Find where the given text appears and provide that cell's center as [x, y] coordinate. 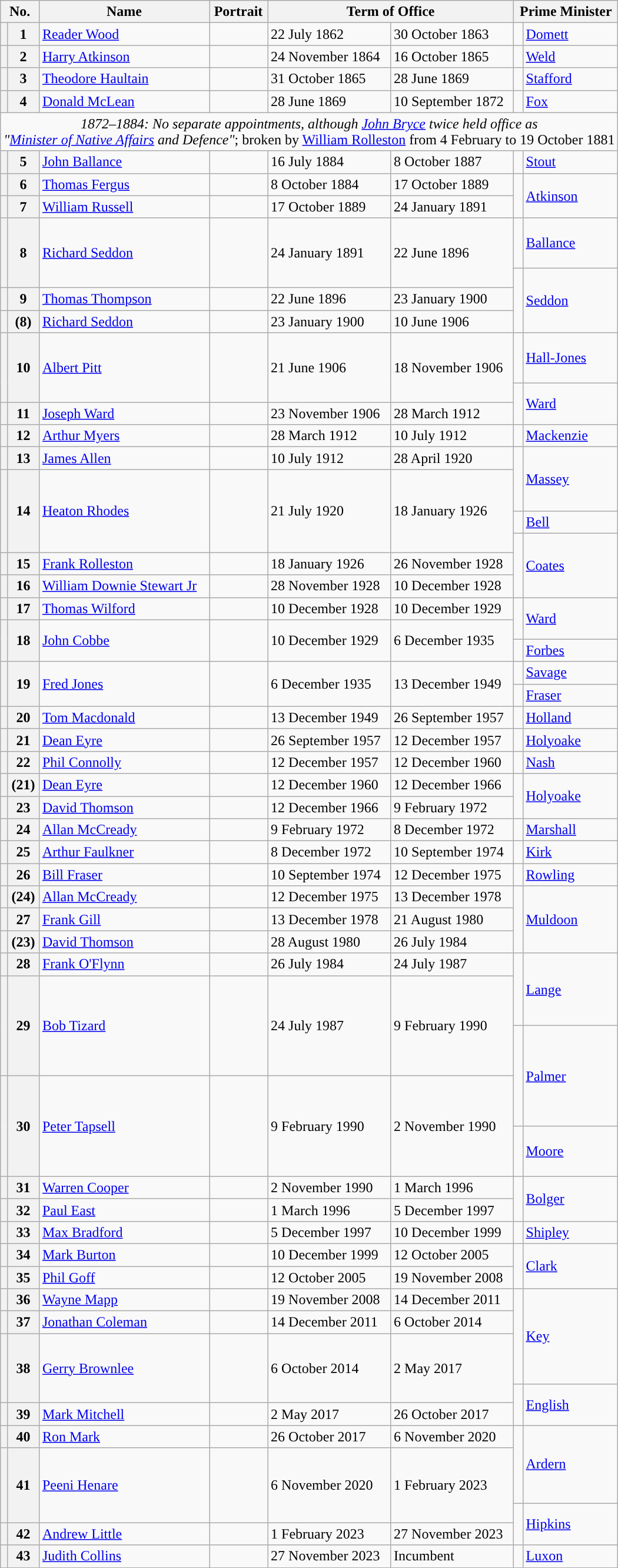
Paul East [124, 1210]
Albert Pitt [124, 368]
Thomas Thompson [124, 299]
23 November 1906 [330, 413]
10 [23, 368]
Fred Jones [124, 684]
16 October 1865 [452, 57]
Mackenzie [570, 436]
32 [23, 1210]
42 [23, 1534]
Wayne Mapp [124, 1300]
40 [23, 1437]
16 [23, 586]
John Ballance [124, 162]
9 [23, 299]
30 October 1863 [452, 34]
Fox [570, 101]
12 [23, 436]
Clark [570, 1266]
No. [20, 12]
24 November 1864 [330, 57]
26 [23, 875]
26 November 1928 [452, 564]
16 July 1884 [330, 162]
Key [570, 1336]
28 August 1980 [330, 942]
Bob Tizard [124, 1026]
Mark Mitchell [124, 1414]
Stafford [570, 79]
21 August 1980 [452, 919]
Name [124, 12]
8 October 1887 [452, 162]
Prime Minister [566, 12]
Term of Office [391, 12]
13 [23, 458]
Andrew Little [124, 1534]
24 [23, 830]
3 [23, 79]
27 [23, 919]
15 [23, 564]
Mark Burton [124, 1255]
Seddon [570, 300]
(24) [23, 897]
6 [23, 184]
Forbes [570, 650]
Frank Gill [124, 919]
Arthur Myers [124, 436]
Frank O'Flynn [124, 964]
29 [23, 1026]
18 November 1906 [452, 368]
28 [23, 964]
19 [23, 684]
25 [23, 852]
Max Bradford [124, 1232]
Savage [570, 673]
31 [23, 1187]
10 June 1906 [452, 321]
23 [23, 808]
21 [23, 740]
Phil Goff [124, 1278]
Lange [570, 990]
William Downie Stewart Jr [124, 586]
Muldoon [570, 919]
Ardern [570, 1464]
Frank Rolleston [124, 564]
41 [23, 1486]
Phil Connolly [124, 762]
Holland [570, 717]
21 June 1906 [330, 368]
7 [23, 207]
22 July 1862 [330, 34]
21 July 1920 [330, 511]
Jonathan Coleman [124, 1322]
33 [23, 1232]
English [570, 1404]
Weld [570, 57]
Peeni Henare [124, 1486]
Palmer [570, 1076]
John Cobbe [124, 641]
Portrait [239, 12]
Heaton Rhodes [124, 511]
William Russell [124, 207]
Incumbent [452, 1556]
30 [23, 1126]
Thomas Wilford [124, 608]
Stout [570, 162]
Theodore Haultain [124, 79]
Hipkins [570, 1524]
4 [23, 101]
Rowling [570, 875]
37 [23, 1322]
Nash [570, 762]
Thomas Fergus [124, 184]
17 [23, 608]
Tom Macdonald [124, 717]
28 November 1928 [330, 586]
Fraser [570, 695]
Ballance [570, 243]
Atkinson [570, 196]
1 [23, 34]
Gerry Brownlee [124, 1368]
36 [23, 1300]
Kirk [570, 852]
Joseph Ward [124, 413]
20 [23, 717]
James Allen [124, 458]
28 April 1920 [452, 458]
11 [23, 413]
Massey [570, 479]
5 [23, 162]
10 September 1872 [452, 101]
Shipley [570, 1232]
22 [23, 762]
8 [23, 253]
Bell [570, 522]
38 [23, 1368]
Peter Tapsell [124, 1126]
31 October 1865 [330, 79]
Arthur Faulkner [124, 852]
Judith Collins [124, 1556]
Ron Mark [124, 1437]
Coates [570, 565]
Donald McLean [124, 101]
2 [23, 57]
14 [23, 511]
Warren Cooper [124, 1187]
Reader Wood [124, 34]
Bill Fraser [124, 875]
(21) [23, 785]
Bolger [570, 1199]
8 October 1884 [330, 184]
18 [23, 641]
Luxon [570, 1556]
39 [23, 1414]
(23) [23, 942]
Marshall [570, 830]
Moore [570, 1151]
43 [23, 1556]
Hall-Jones [570, 358]
Harry Atkinson [124, 57]
Domett [570, 34]
(8) [23, 321]
34 [23, 1255]
35 [23, 1278]
